Extract the [x, y] coordinate from the center of the cell holding the provided text.  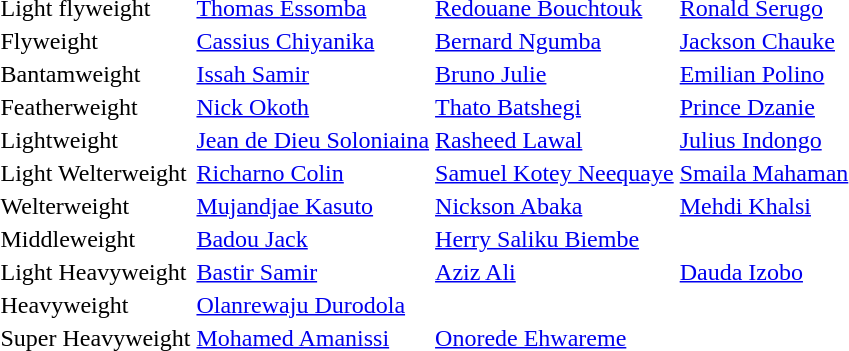
Mujandjae Kasuto [313, 206]
Thato Batshegi [555, 107]
Bruno Julie [555, 74]
Nick Okoth [313, 107]
Herry Saliku Biembe [555, 239]
Olanrewaju Durodola [313, 305]
Nickson Abaka [555, 206]
Samuel Kotey Neequaye [555, 173]
Bastir Samir [313, 272]
Aziz Ali [555, 272]
Richarno Colin [313, 173]
Badou Jack [313, 239]
Jean de Dieu Soloniaina [313, 140]
Issah Samir [313, 74]
Rasheed Lawal [555, 140]
Cassius Chiyanika [313, 41]
Bernard Ngumba [555, 41]
